For the text-containing cell, return its midpoint in (X, Y) coordinate format. 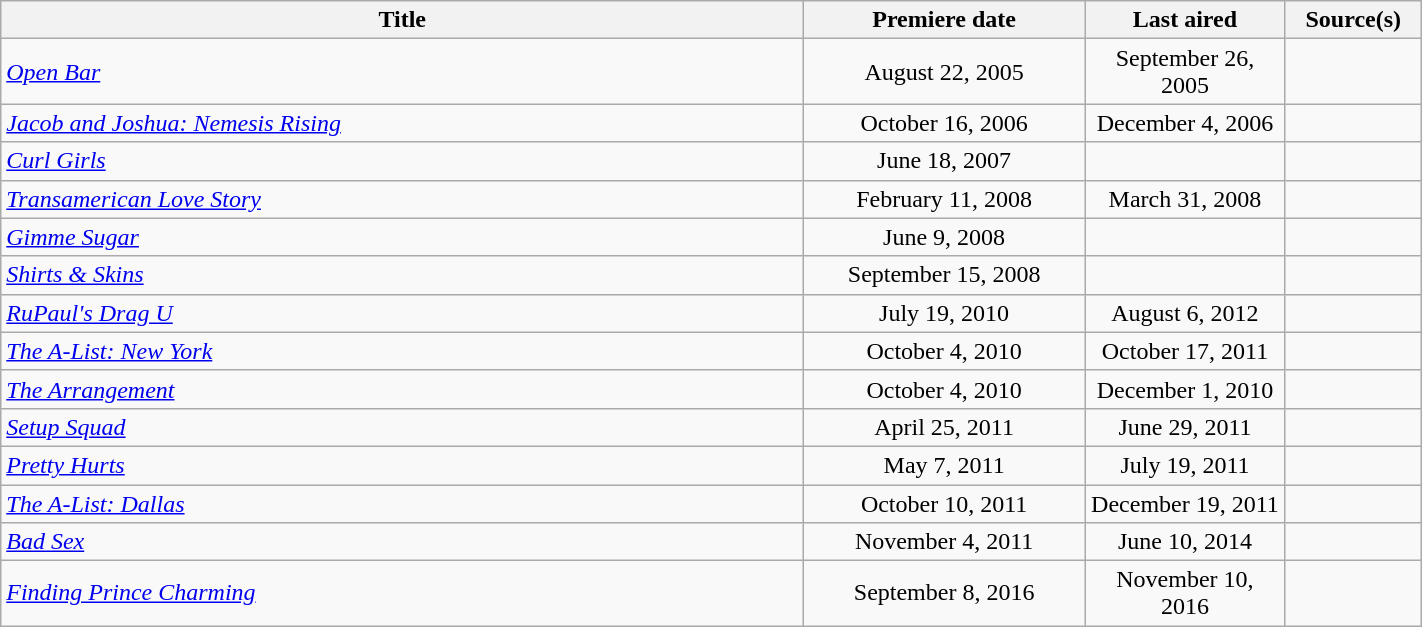
Jacob and Joshua: Nemesis Rising (402, 123)
September 8, 2016 (944, 594)
Gimme Sugar (402, 237)
November 4, 2011 (944, 542)
April 25, 2011 (944, 427)
Shirts & Skins (402, 275)
October 17, 2011 (1186, 351)
Premiere date (944, 20)
June 29, 2011 (1186, 427)
December 1, 2010 (1186, 389)
Setup Squad (402, 427)
Open Bar (402, 72)
August 6, 2012 (1186, 313)
RuPaul's Drag U (402, 313)
The A-List: New York (402, 351)
August 22, 2005 (944, 72)
Curl Girls (402, 161)
February 11, 2008 (944, 199)
June 10, 2014 (1186, 542)
The Arrangement (402, 389)
December 19, 2011 (1186, 503)
The A-List: Dallas (402, 503)
July 19, 2011 (1186, 465)
September 15, 2008 (944, 275)
Pretty Hurts (402, 465)
Transamerican Love Story (402, 199)
Title (402, 20)
Bad Sex (402, 542)
Last aired (1186, 20)
May 7, 2011 (944, 465)
September 26, 2005 (1186, 72)
June 9, 2008 (944, 237)
October 10, 2011 (944, 503)
Finding Prince Charming (402, 594)
July 19, 2010 (944, 313)
November 10, 2016 (1186, 594)
October 16, 2006 (944, 123)
Source(s) (1353, 20)
December 4, 2006 (1186, 123)
June 18, 2007 (944, 161)
March 31, 2008 (1186, 199)
